Detect which cell encompasses the target text, then output its [X, Y] center coordinate. 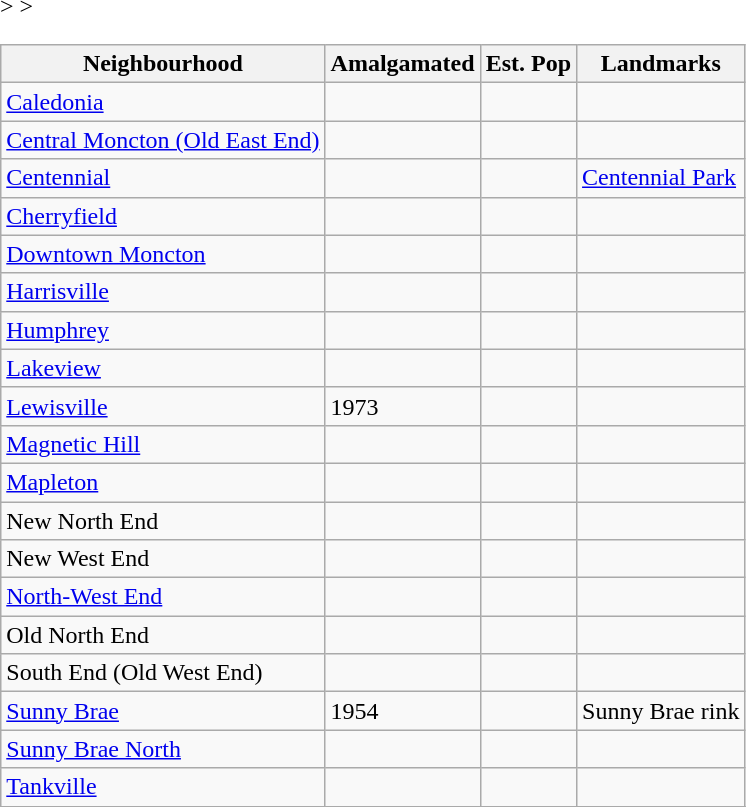
Humphrey [163, 330]
Sunny Brae North [163, 749]
Lakeview [163, 368]
Central Moncton (Old East End) [163, 140]
New North End [163, 521]
Sunny Brae rink [661, 711]
Centennial Park [661, 178]
North-West End [163, 597]
Mapleton [163, 482]
Harrisville [163, 292]
Cherryfield [163, 216]
Amalgamated [402, 64]
1973 [402, 406]
Old North End [163, 635]
New West End [163, 559]
Neighbourhood [163, 64]
Centennial [163, 178]
Lewisville [163, 406]
Sunny Brae [163, 711]
Downtown Moncton [163, 254]
Est. Pop [528, 64]
Caledonia [163, 102]
Magnetic Hill [163, 444]
Landmarks [661, 64]
1954 [402, 711]
South End (Old West End) [163, 673]
Tankville [163, 787]
